From the cell containing the given text, extract its center point as [x, y] coordinate. 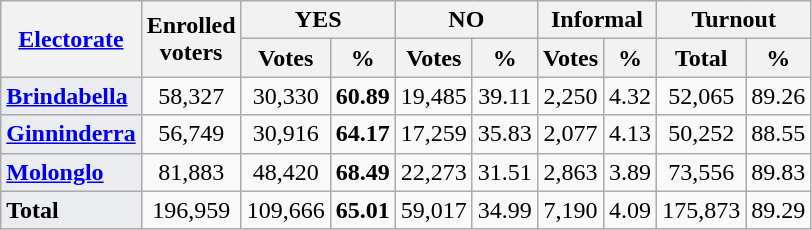
58,327 [191, 96]
59,017 [434, 210]
89.29 [778, 210]
60.89 [362, 96]
Electorate [71, 39]
65.01 [362, 210]
68.49 [362, 172]
2,077 [570, 134]
Brindabella [71, 96]
Ginninderra [71, 134]
39.11 [504, 96]
Turnout [734, 20]
22,273 [434, 172]
34.99 [504, 210]
48,420 [286, 172]
19,485 [434, 96]
YES [318, 20]
196,959 [191, 210]
81,883 [191, 172]
175,873 [702, 210]
Enrolledvoters [191, 39]
Molonglo [71, 172]
52,065 [702, 96]
4.32 [630, 96]
2,863 [570, 172]
64.17 [362, 134]
30,330 [286, 96]
2,250 [570, 96]
31.51 [504, 172]
NO [466, 20]
88.55 [778, 134]
4.13 [630, 134]
3.89 [630, 172]
56,749 [191, 134]
4.09 [630, 210]
35.83 [504, 134]
7,190 [570, 210]
73,556 [702, 172]
89.83 [778, 172]
89.26 [778, 96]
30,916 [286, 134]
109,666 [286, 210]
50,252 [702, 134]
17,259 [434, 134]
Informal [596, 20]
